Locate the cell with the specified text and output its [x, y] center coordinate. 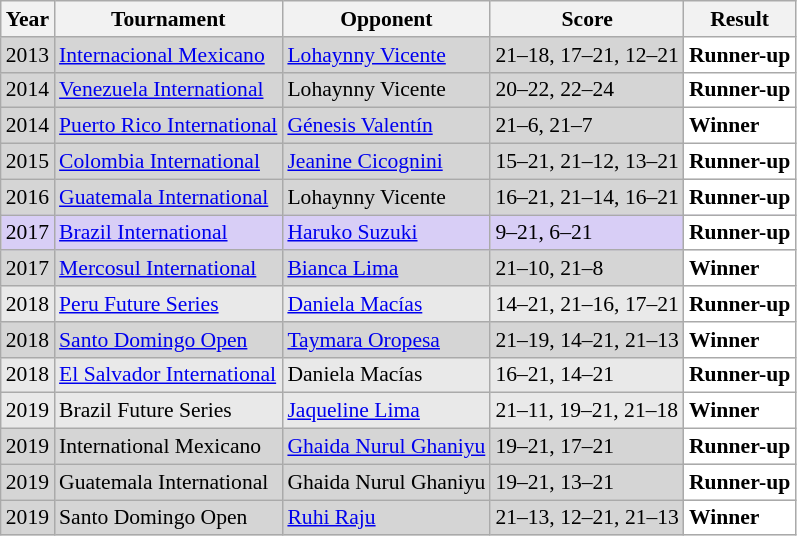
Year [28, 19]
Génesis Valentín [386, 126]
Jaqueline Lima [386, 411]
21–13, 12–21, 21–13 [587, 518]
16–21, 21–14, 16–21 [587, 197]
Ruhi Raju [386, 518]
9–21, 6–21 [587, 233]
Haruko Suzuki [386, 233]
21–11, 19–21, 21–18 [587, 411]
21–19, 14–21, 21–13 [587, 340]
Result [740, 19]
2013 [28, 55]
16–21, 14–21 [587, 375]
Mercosul International [168, 269]
Peru Future Series [168, 304]
21–10, 21–8 [587, 269]
Brazil Future Series [168, 411]
14–21, 21–16, 17–21 [587, 304]
Venezuela International [168, 90]
International Mexicano [168, 447]
Colombia International [168, 162]
Jeanine Cicognini [386, 162]
Internacional Mexicano [168, 55]
19–21, 13–21 [587, 482]
15–21, 21–12, 13–21 [587, 162]
Taymara Oropesa [386, 340]
2016 [28, 197]
Tournament [168, 19]
Score [587, 19]
19–21, 17–21 [587, 447]
El Salvador International [168, 375]
Bianca Lima [386, 269]
20–22, 22–24 [587, 90]
21–6, 21–7 [587, 126]
Brazil International [168, 233]
Puerto Rico International [168, 126]
Opponent [386, 19]
2015 [28, 162]
21–18, 17–21, 12–21 [587, 55]
